Find where the given text appears and provide that cell's center as (x, y) coordinate. 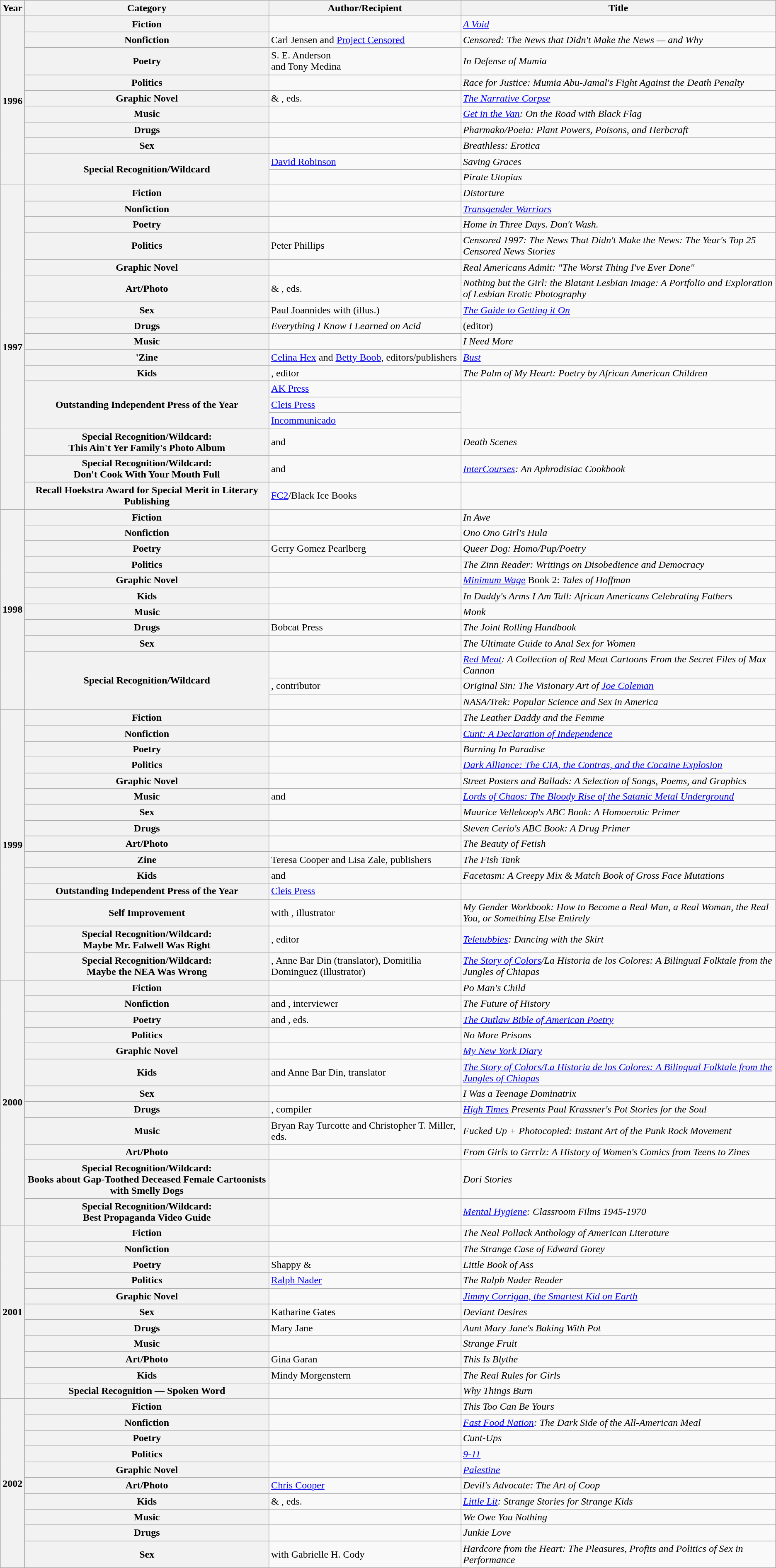
Mindy Morgenstern (365, 1375)
Why Things Burn (618, 1391)
Everything I Know I Learned on Acid (365, 326)
Transgender Warriors (618, 208)
Celina Hex and Betty Boob, editors/publishers (365, 357)
Author/Recipient (365, 8)
Queer Dog: Homo/Pup/Poetry (618, 549)
, Anne Bar Din (translator), Domitilia Dominguez (illustrator) (365, 967)
Little Book of Ass (618, 1265)
and , eds. (365, 1019)
Gina Garan (365, 1359)
Pharmako/Poeia: Plant Powers, Poisons, and Herbcraft (618, 130)
Little Lit: Strange Stories for Strange Kids (618, 1501)
The Joint Rolling Handbook (618, 628)
Saving Graces (618, 161)
In Defense of Mumia (618, 61)
S. E. Andersonand Tony Medina (365, 61)
Mental Hygiene: Classroom Films 1945-1970 (618, 1212)
My New York Diary (618, 1051)
Paul Joannides with (illus.) (365, 310)
Special Recognition/Wildcard:Books about Gap-Toothed Deceased Female Cartoonists with Smelly Dogs (147, 1179)
This Is Blythe (618, 1359)
Lords of Chaos: The Bloody Rise of the Satanic Metal Underground (618, 797)
Junkie Love (618, 1533)
The Ralph Nader Reader (618, 1280)
In Daddy's Arms I Am Tall: African Americans Celebrating Fathers (618, 596)
Shappy & (365, 1265)
Special Recognition/Wildcard:Maybe Mr. Falwell Was Right (147, 939)
My Gender Workbook: How to Become a Real Man, a Real Woman, the Real You, or Something Else Entirely (618, 913)
Steven Cerio's ABC Book: A Drug Primer (618, 828)
Censored: The News that Didn't Make the News — and Why (618, 40)
Cunt: A Declaration of Independence (618, 733)
No More Prisons (618, 1035)
Category (147, 8)
Nothing but the Girl: the Blatant Lesbian Image: A Portfolio and Exploration of Lesbian Erotic Photography (618, 288)
The Real Rules for Girls (618, 1375)
In Awe (618, 517)
Facetasm: A Creepy Mix & Match Book of Gross Face Mutations (618, 875)
Death Scenes (618, 442)
The Leather Daddy and the Femme (618, 717)
Maurice Vellekoop's ABC Book: A Homoerotic Primer (618, 812)
Peter Phillips (365, 246)
Cunt-Ups (618, 1438)
Palestine (618, 1470)
Carl Jensen and Project Censored (365, 40)
Ono Ono Girl's Hula (618, 533)
1997 (12, 347)
Home in Three Days. Don't Wash. (618, 225)
FC2/Black Ice Books (365, 496)
Chris Cooper (365, 1486)
Special Recognition/Wildcard:Don't Cook With Your Mouth Full (147, 468)
I Need More (618, 342)
Minimum Wage Book 2: Tales of Hoffman (618, 580)
'Zine (147, 357)
Hardcore from the Heart: The Pleasures, Profits and Politics of Sex in Performance (618, 1554)
The Zinn Reader: Writings on Disobedience and Democracy (618, 565)
1999 (12, 845)
Bobcat Press (365, 628)
and , interviewer (365, 1003)
A Void (618, 24)
Censored 1997: The News That Didn't Make the News: The Year's Top 25 Censored News Stories (618, 246)
Get in the Van: On the Road with Black Flag (618, 114)
The Beauty of Fetish (618, 844)
1996 (12, 101)
Special Recognition/Wildcard:Best Propaganda Video Guide (147, 1212)
David Robinson (365, 161)
Fucked Up + Photocopied: Instant Art of the Punk Rock Movement (618, 1131)
Year (12, 8)
High Times Presents Paul Krassner's Pot Stories for the Soul (618, 1110)
with , illustrator (365, 913)
Breathless: Erotica (618, 145)
Red Meat: A Collection of Red Meat Cartoons From the Secret Files of Max Cannon (618, 665)
InterCourses: An Aphrodisiac Cookbook (618, 468)
Special Recognition — Spoken Word (147, 1391)
9-11 (618, 1454)
with Gabrielle H. Cody (365, 1554)
, contributor (365, 686)
This Too Can Be Yours (618, 1407)
Aunt Mary Jane's Baking With Pot (618, 1328)
2002 (12, 1483)
2001 (12, 1312)
Burning In Paradise (618, 749)
The Palm of My Heart: Poetry by African American Children (618, 373)
Incommunicado (365, 420)
Pirate Utopias (618, 177)
Monk (618, 612)
Bryan Ray Turcotte and Christopher T. Miller, eds. (365, 1131)
AK Press (365, 389)
Self Improvement (147, 913)
The Ultimate Guide to Anal Sex for Women (618, 643)
(editor) (618, 326)
Teletubbies: Dancing with the Skirt (618, 939)
Original Sin: The Visionary Art of Joe Coleman (618, 686)
Special Recognition/Wildcard:Maybe the NEA Was Wrong (147, 967)
We Owe You Nothing (618, 1517)
Katharine Gates (365, 1312)
Street Posters and Ballads: A Selection of Songs, Poems, and Graphics (618, 780)
The Strange Case of Edward Gorey (618, 1249)
Gerry Gomez Pearlberg (365, 549)
Bust (618, 357)
, compiler (365, 1110)
Zine (147, 860)
NASA/Trek: Popular Science and Sex in America (618, 702)
Po Man's Child (618, 988)
Race for Justice: Mumia Abu-Jamal's Fight Against the Death Penalty (618, 82)
2000 (12, 1103)
Special Recognition/Wildcard:This Ain't Yer Family's Photo Album (147, 442)
Strange Fruit (618, 1343)
Devil's Advocate: The Art of Coop (618, 1486)
Distorture (618, 193)
Dori Stories (618, 1179)
From Girls to Grrrlz: A History of Women's Comics from Teens to Zines (618, 1152)
Ralph Nader (365, 1280)
and Anne Bar Din, translator (365, 1072)
Fast Food Nation: The Dark Side of the All-American Meal (618, 1423)
The Future of History (618, 1003)
The Narrative Corpse (618, 98)
The Guide to Getting it On (618, 310)
I Was a Teenage Dominatrix (618, 1094)
Recall Hoekstra Award for Special Merit in Literary Publishing (147, 496)
The Neal Pollack Anthology of American Literature (618, 1233)
Jimmy Corrigan, the Smartest Kid on Earth (618, 1296)
Deviant Desires (618, 1312)
Real Americans Admit: "The Worst Thing I've Ever Done" (618, 267)
Teresa Cooper and Lisa Zale, publishers (365, 860)
The Outlaw Bible of American Poetry (618, 1019)
Title (618, 8)
Mary Jane (365, 1328)
1998 (12, 609)
Dark Alliance: The CIA, the Contras, and the Cocaine Explosion (618, 765)
The Fish Tank (618, 860)
